Extract the (x, y) coordinate from the center of the cell holding the provided text.  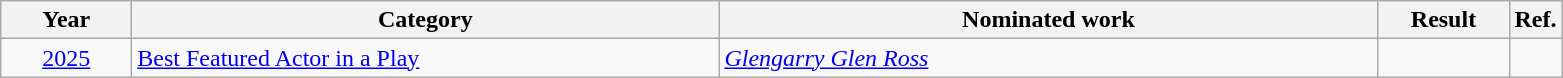
Best Featured Actor in a Play (426, 58)
Result (1444, 20)
2025 (66, 58)
Year (66, 20)
Ref. (1536, 20)
Category (426, 20)
Glengarry Glen Ross (1048, 58)
Nominated work (1048, 20)
